Detect which cell encompasses the target text, then output its (x, y) center coordinate. 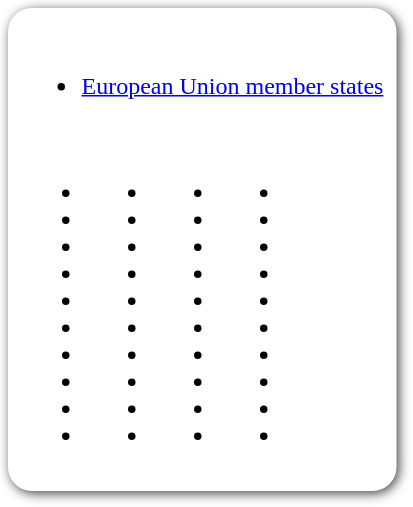
European Union member states (202, 250)
